Find where the given text appears and provide that cell's center as [x, y] coordinate. 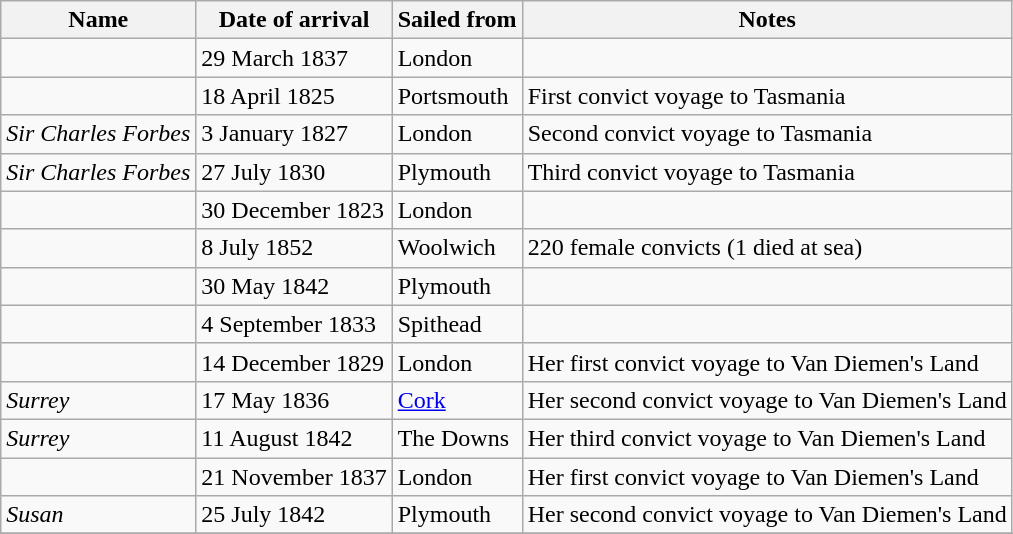
14 December 1829 [294, 362]
Notes [767, 20]
11 August 1842 [294, 438]
220 female convicts (1 died at sea) [767, 248]
30 December 1823 [294, 210]
18 April 1825 [294, 96]
Woolwich [457, 248]
21 November 1837 [294, 477]
First convict voyage to Tasmania [767, 96]
Spithead [457, 324]
25 July 1842 [294, 515]
Cork [457, 400]
30 May 1842 [294, 286]
Name [98, 20]
4 September 1833 [294, 324]
29 March 1837 [294, 58]
Date of arrival [294, 20]
Second convict voyage to Tasmania [767, 134]
8 July 1852 [294, 248]
Sailed from [457, 20]
Portsmouth [457, 96]
27 July 1830 [294, 172]
Susan [98, 515]
3 January 1827 [294, 134]
The Downs [457, 438]
17 May 1836 [294, 400]
Third convict voyage to Tasmania [767, 172]
Her third convict voyage to Van Diemen's Land [767, 438]
